Capture the cell that displays the provided text and extract its (x, y) central coordinate. 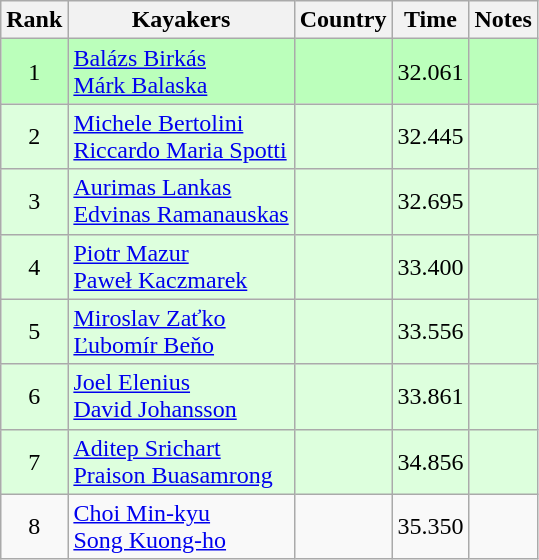
Country (343, 20)
32.061 (430, 72)
Time (430, 20)
32.695 (430, 202)
5 (34, 332)
2 (34, 136)
Notes (503, 20)
Miroslav ZaťkoĽubomír Beňo (181, 332)
1 (34, 72)
Michele BertoliniRiccardo Maria Spotti (181, 136)
Balázs BirkásMárk Balaska (181, 72)
Joel EleniusDavid Johansson (181, 396)
34.856 (430, 462)
35.350 (430, 526)
3 (34, 202)
6 (34, 396)
Piotr MazurPaweł Kaczmarek (181, 266)
33.400 (430, 266)
33.556 (430, 332)
4 (34, 266)
7 (34, 462)
8 (34, 526)
33.861 (430, 396)
Kayakers (181, 20)
32.445 (430, 136)
Choi Min-kyuSong Kuong-ho (181, 526)
Aurimas LankasEdvinas Ramanauskas (181, 202)
Aditep SrichartPraison Buasamrong (181, 462)
Rank (34, 20)
